Locate the cell with the specified text and output its (X, Y) center coordinate. 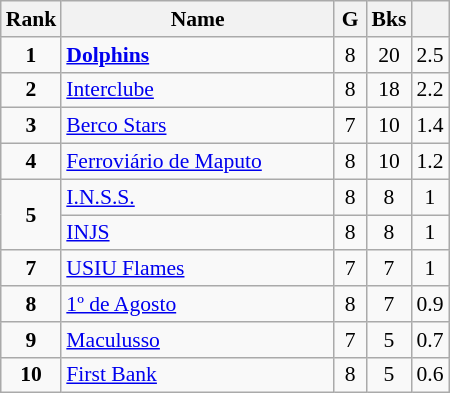
18 (390, 90)
3 (32, 126)
Name (198, 19)
2.5 (430, 55)
9 (32, 340)
Interclube (198, 90)
0.6 (430, 375)
2 (32, 90)
1.2 (430, 162)
20 (390, 55)
1º de Agosto (198, 304)
INJS (198, 233)
G (350, 19)
Berco Stars (198, 126)
USIU Flames (198, 269)
0.9 (430, 304)
Bks (390, 19)
Rank (32, 19)
I.N.S.S. (198, 197)
Ferroviário de Maputo (198, 162)
Maculusso (198, 340)
0.7 (430, 340)
Dolphins (198, 55)
2.2 (430, 90)
1.4 (430, 126)
4 (32, 162)
First Bank (198, 375)
